Determine the (x, y) coordinate at the center of the cell enclosing the given text.  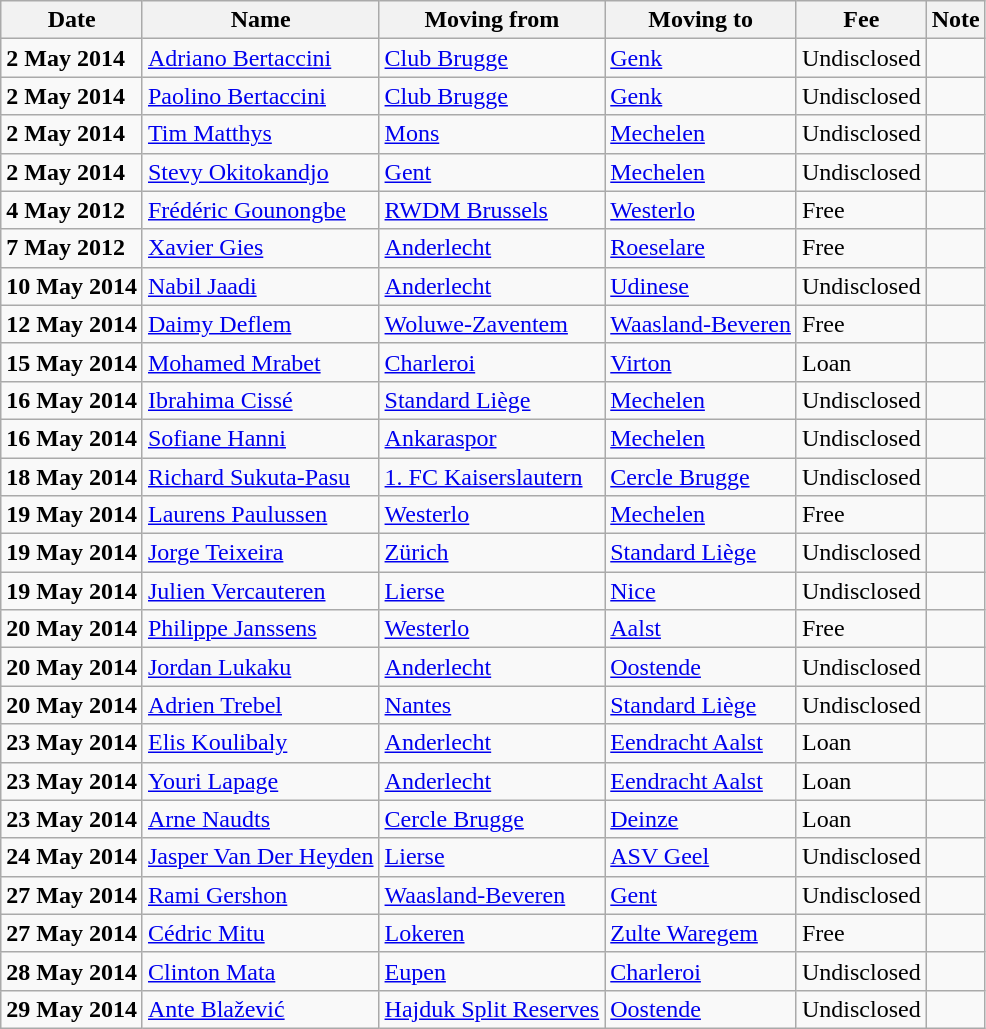
Fee (861, 20)
Name (260, 20)
4 May 2012 (72, 210)
7 May 2012 (72, 248)
Aalst (701, 629)
Youri Lapage (260, 781)
24 May 2014 (72, 857)
Arne Naudts (260, 819)
Cédric Mitu (260, 933)
Rami Gershon (260, 895)
28 May 2014 (72, 971)
Eupen (492, 971)
Zürich (492, 553)
Adrien Trebel (260, 705)
Date (72, 20)
Jorge Teixeira (260, 553)
Sofiane Hanni (260, 438)
Elis Koulibaly (260, 743)
Ankaraspor (492, 438)
Jasper Van Der Heyden (260, 857)
15 May 2014 (72, 362)
Richard Sukuta-Pasu (260, 477)
Jordan Lukaku (260, 667)
Nantes (492, 705)
Nabil Jaadi (260, 286)
Mohamed Mrabet (260, 362)
Ante Blažević (260, 1009)
Udinese (701, 286)
Lokeren (492, 933)
Frédéric Gounongbe (260, 210)
18 May 2014 (72, 477)
Tim Matthys (260, 134)
Laurens Paulussen (260, 515)
Woluwe-Zaventem (492, 324)
Philippe Janssens (260, 629)
Julien Vercauteren (260, 591)
Mons (492, 134)
Deinze (701, 819)
Paolino Bertaccini (260, 96)
Xavier Gies (260, 248)
Stevy Okitokandjo (260, 172)
12 May 2014 (72, 324)
10 May 2014 (72, 286)
1. FC Kaiserslautern (492, 477)
Daimy Deflem (260, 324)
Nice (701, 591)
Virton (701, 362)
Clinton Mata (260, 971)
Moving from (492, 20)
Zulte Waregem (701, 933)
Roeselare (701, 248)
ASV Geel (701, 857)
29 May 2014 (72, 1009)
Note (956, 20)
RWDM Brussels (492, 210)
Adriano Bertaccini (260, 58)
Moving to (701, 20)
Hajduk Split Reserves (492, 1009)
Ibrahima Cissé (260, 400)
